Capture the cell that displays the provided text and extract its [X, Y] central coordinate. 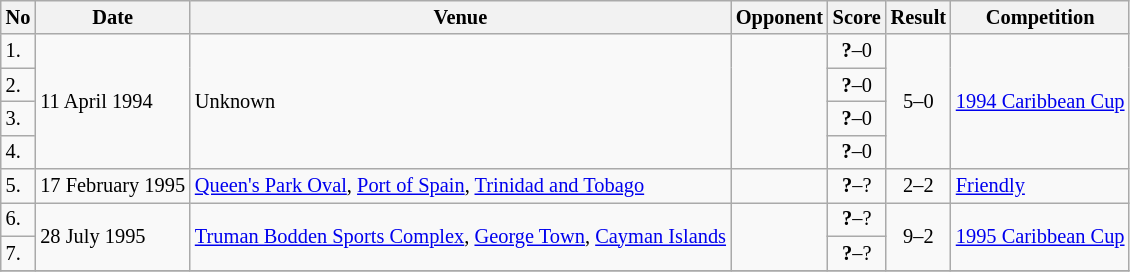
Venue [460, 17]
Friendly [1040, 186]
2–2 [918, 186]
3. [18, 118]
9–2 [918, 236]
28 July 1995 [112, 236]
Unknown [460, 102]
17 February 1995 [112, 186]
7. [18, 253]
1995 Caribbean Cup [1040, 236]
Score [857, 17]
Queen's Park Oval, Port of Spain, Trinidad and Tobago [460, 186]
4. [18, 152]
Truman Bodden Sports Complex, George Town, Cayman Islands [460, 236]
No [18, 17]
6. [18, 219]
Result [918, 17]
11 April 1994 [112, 102]
Competition [1040, 17]
Date [112, 17]
1. [18, 51]
5. [18, 186]
1994 Caribbean Cup [1040, 102]
2. [18, 85]
Opponent [780, 17]
5–0 [918, 102]
